Locate the cell with the specified text and output its [x, y] center coordinate. 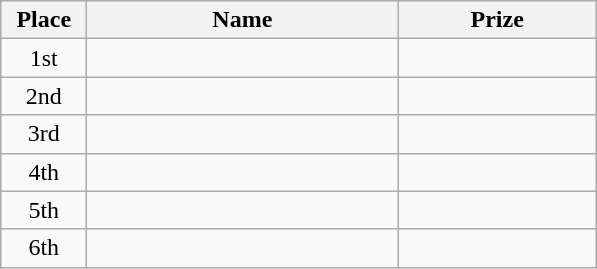
Place [44, 20]
2nd [44, 96]
1st [44, 58]
4th [44, 172]
5th [44, 210]
3rd [44, 134]
Prize [498, 20]
6th [44, 248]
Name [242, 20]
